From the cell containing the given text, extract its center point as (X, Y) coordinate. 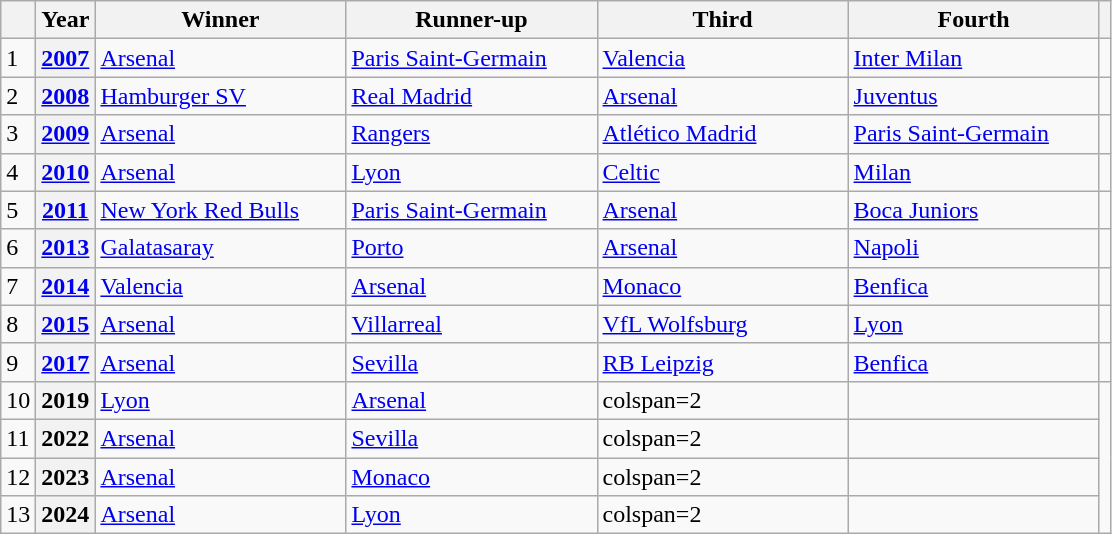
2 (18, 96)
Inter Milan (974, 58)
2010 (66, 172)
13 (18, 515)
2024 (66, 515)
2007 (66, 58)
6 (18, 248)
Galatasaray (220, 248)
11 (18, 438)
5 (18, 210)
Fourth (974, 20)
RB Leipzig (722, 362)
2023 (66, 477)
7 (18, 286)
8 (18, 324)
9 (18, 362)
2013 (66, 248)
1 (18, 58)
2019 (66, 400)
12 (18, 477)
Third (722, 20)
Real Madrid (472, 96)
3 (18, 134)
2009 (66, 134)
Boca Juniors (974, 210)
Milan (974, 172)
Rangers (472, 134)
Napoli (974, 248)
VfL Wolfsburg (722, 324)
10 (18, 400)
2008 (66, 96)
New York Red Bulls (220, 210)
2015 (66, 324)
Juventus (974, 96)
Atlético Madrid (722, 134)
2011 (66, 210)
Porto (472, 248)
4 (18, 172)
2022 (66, 438)
Hamburger SV (220, 96)
Villarreal (472, 324)
2014 (66, 286)
Year (66, 20)
Winner (220, 20)
Runner-up (472, 20)
Celtic (722, 172)
2017 (66, 362)
